Scan for the cell matching the given text and deliver its [x, y] coordinate at center. 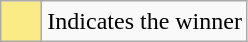
Indicates the winner [145, 22]
